For the text-containing cell, return its midpoint in [x, y] coordinate format. 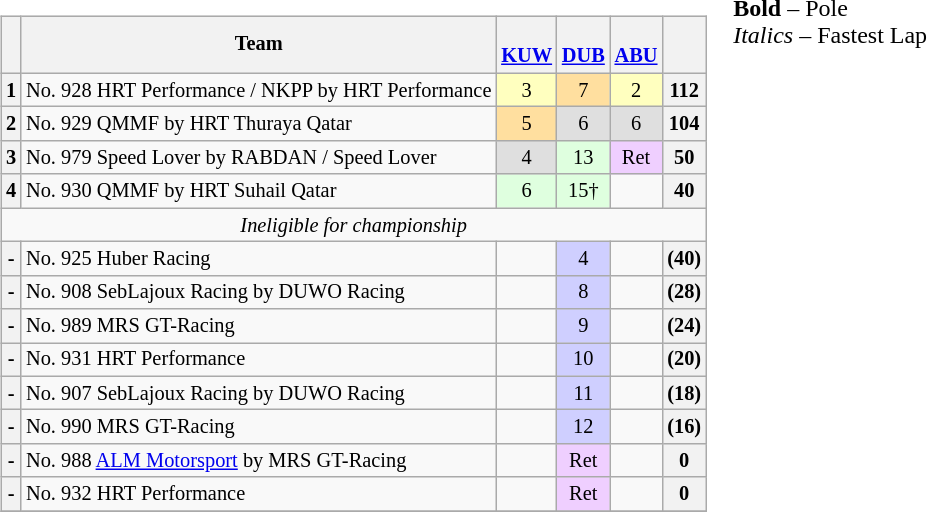
112 [684, 90]
11 [584, 393]
DUB [584, 45]
No. 908 SebLajoux Racing by DUWO Racing [258, 292]
No. 925 Huber Racing [258, 259]
7 [584, 90]
ABU [636, 45]
No. 989 MRS GT-Racing [258, 326]
(24) [684, 326]
(40) [684, 259]
15† [584, 191]
No. 928 HRT Performance / NKPP by HRT Performance [258, 90]
No. 979 Speed Lover by RABDAN / Speed Lover [258, 158]
Ineligible for championship [354, 225]
5 [526, 124]
No. 932 HRT Performance [258, 494]
12 [584, 427]
No. 929 QMMF by HRT Thuraya Qatar [258, 124]
1 [11, 90]
No. 907 SebLajoux Racing by DUWO Racing [258, 393]
104 [684, 124]
(28) [684, 292]
(18) [684, 393]
50 [684, 158]
No. 930 QMMF by HRT Suhail Qatar [258, 191]
(16) [684, 427]
Team [258, 45]
No. 988 ALM Motorsport by MRS GT-Racing [258, 461]
9 [584, 326]
10 [584, 360]
KUW [526, 45]
No. 931 HRT Performance [258, 360]
13 [584, 158]
8 [584, 292]
40 [684, 191]
(20) [684, 360]
No. 990 MRS GT-Racing [258, 427]
